Output the (x, y) coordinate of the center of the cell containing the given text.  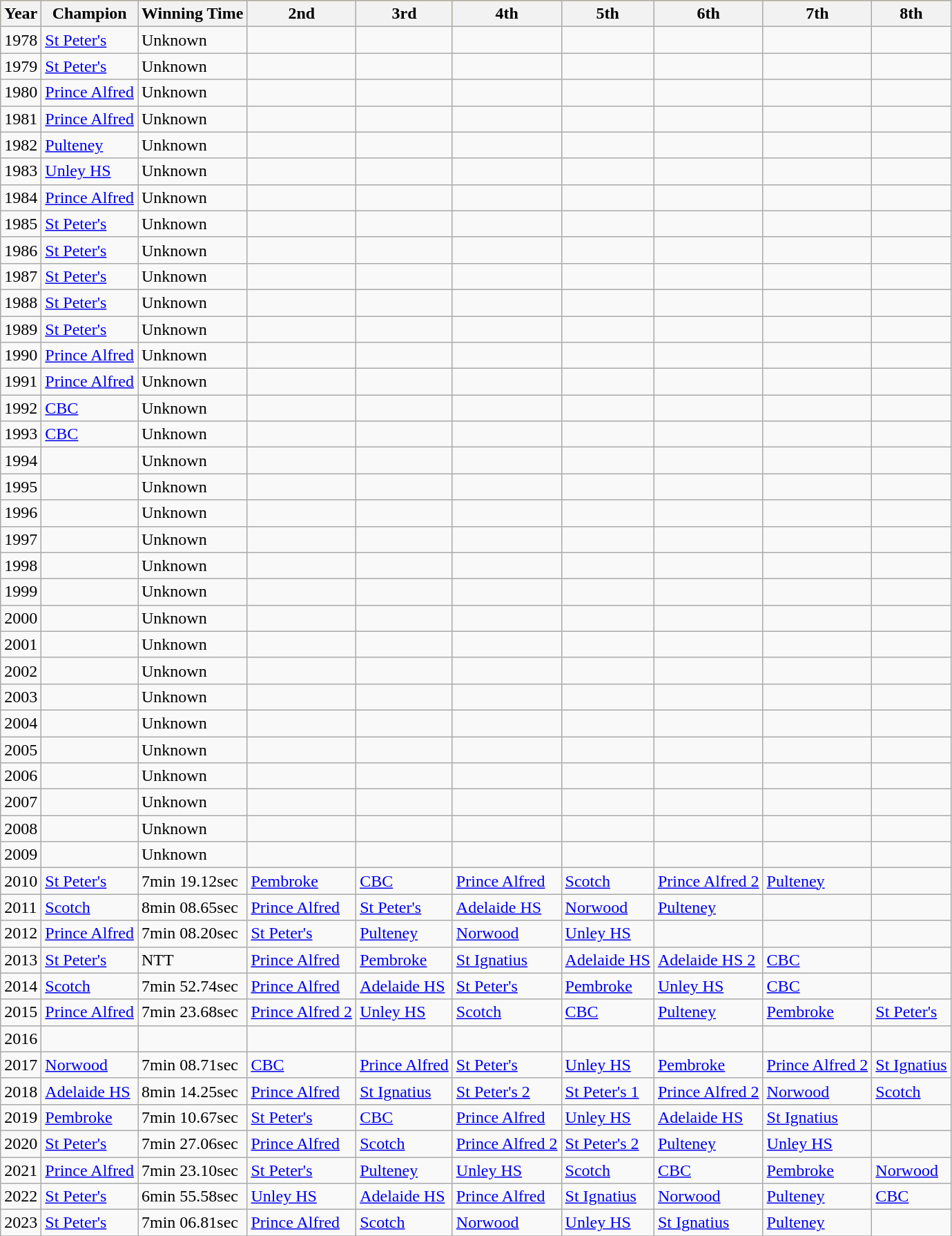
1987 (21, 276)
1982 (21, 145)
3rd (405, 14)
2019 (21, 1117)
1994 (21, 461)
8th (911, 14)
6th (708, 14)
2003 (21, 697)
7min 52.74sec (193, 986)
2011 (21, 907)
2016 (21, 1039)
8min 08.65sec (193, 907)
2007 (21, 802)
2020 (21, 1143)
5th (608, 14)
2002 (21, 670)
2023 (21, 1223)
1990 (21, 356)
1992 (21, 408)
1995 (21, 487)
7min 23.68sec (193, 1012)
1993 (21, 434)
2000 (21, 618)
2004 (21, 723)
1988 (21, 302)
1985 (21, 224)
2012 (21, 934)
2013 (21, 960)
2014 (21, 986)
2008 (21, 829)
1986 (21, 250)
2015 (21, 1012)
2nd (302, 14)
NTT (193, 960)
2021 (21, 1170)
2010 (21, 881)
1984 (21, 197)
7th (817, 14)
Champion (90, 14)
1983 (21, 171)
6min 55.58sec (193, 1197)
2022 (21, 1197)
1997 (21, 539)
4th (507, 14)
7min 10.67sec (193, 1117)
2001 (21, 644)
7min 08.20sec (193, 934)
2005 (21, 749)
2006 (21, 776)
7min 19.12sec (193, 881)
7min 27.06sec (193, 1143)
1999 (21, 592)
7min 23.10sec (193, 1170)
1978 (21, 40)
8min 14.25sec (193, 1091)
7min 08.71sec (193, 1065)
7min 06.81sec (193, 1223)
St Peter's 1 (608, 1091)
1981 (21, 119)
Year (21, 14)
1996 (21, 513)
2009 (21, 855)
Adelaide HS 2 (708, 960)
2017 (21, 1065)
1989 (21, 329)
2018 (21, 1091)
Winning Time (193, 14)
1979 (21, 66)
1991 (21, 382)
1980 (21, 93)
1998 (21, 566)
